For the text-containing cell, return its midpoint in (X, Y) coordinate format. 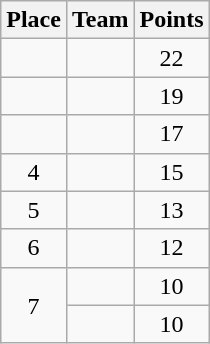
15 (172, 172)
19 (172, 96)
6 (34, 248)
Place (34, 20)
5 (34, 210)
7 (34, 305)
13 (172, 210)
Team (100, 20)
17 (172, 134)
22 (172, 58)
4 (34, 172)
Points (172, 20)
12 (172, 248)
